Determine the [x, y] coordinate at the center of the cell enclosing the given text.  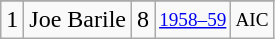
Joe Barile [78, 20]
8 [144, 20]
1 [12, 20]
AIC [252, 20]
1958–59 [193, 20]
